Find where the given text appears and provide that cell's center as (X, Y) coordinate. 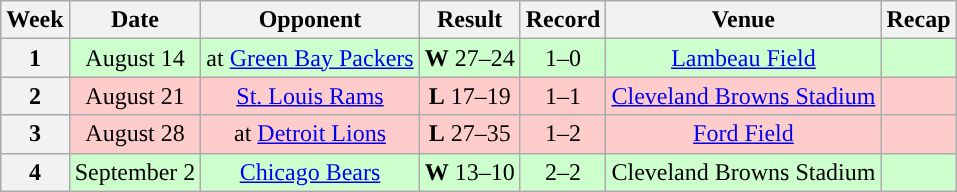
Venue (744, 20)
Week (35, 20)
Recap (918, 20)
Date (135, 20)
at Green Bay Packers (310, 58)
September 2 (135, 172)
3 (35, 134)
L 17–19 (470, 96)
at Detroit Lions (310, 134)
4 (35, 172)
W 13–10 (470, 172)
Opponent (310, 20)
1–1 (563, 96)
August 28 (135, 134)
August 21 (135, 96)
August 14 (135, 58)
1 (35, 58)
2 (35, 96)
1–0 (563, 58)
L 27–35 (470, 134)
1–2 (563, 134)
Chicago Bears (310, 172)
St. Louis Rams (310, 96)
Ford Field (744, 134)
Lambeau Field (744, 58)
Record (563, 20)
Result (470, 20)
W 27–24 (470, 58)
2–2 (563, 172)
